Identify which cell holds the provided text, then report its [X, Y] central coordinate. 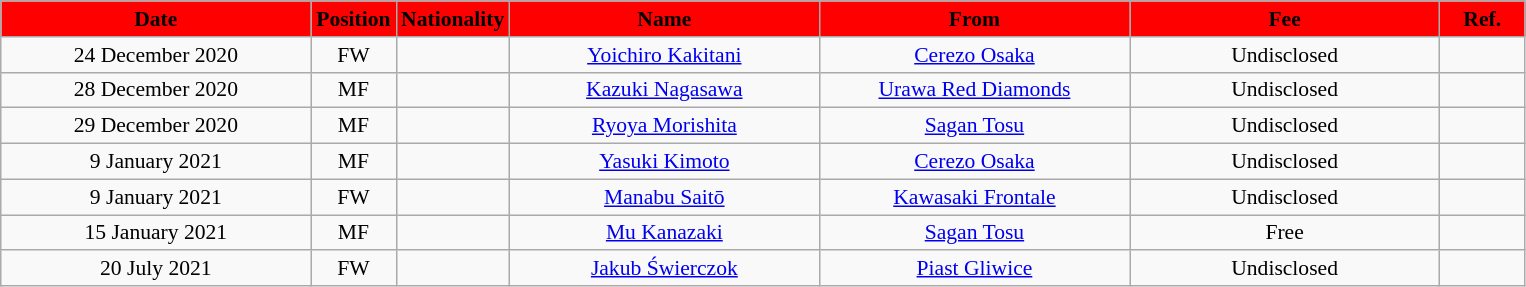
Ryoya Morishita [664, 126]
Name [664, 19]
Fee [1285, 19]
Urawa Red Diamonds [974, 90]
20 July 2021 [156, 269]
29 December 2020 [156, 126]
24 December 2020 [156, 55]
Position [354, 19]
Manabu Saitō [664, 197]
Jakub Świerczok [664, 269]
Date [156, 19]
Kawasaki Frontale [974, 197]
Ref. [1482, 19]
15 January 2021 [156, 233]
Kazuki Nagasawa [664, 90]
28 December 2020 [156, 90]
Yoichiro Kakitani [664, 55]
From [974, 19]
Mu Kanazaki [664, 233]
Yasuki Kimoto [664, 162]
Nationality [452, 19]
Free [1285, 233]
Piast Gliwice [974, 269]
